Pinpoint the cell where the given text exists, returning its (x, y) midpoint coordinate. 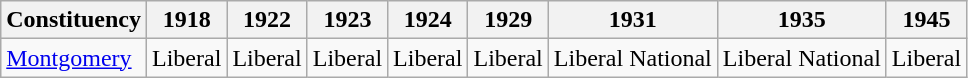
1922 (267, 20)
1929 (508, 20)
Montgomery (74, 58)
1918 (186, 20)
1945 (926, 20)
1931 (632, 20)
1923 (347, 20)
1924 (428, 20)
1935 (802, 20)
Constituency (74, 20)
